Return the [x, y] coordinate for the center point of the cell that contains the specified text.  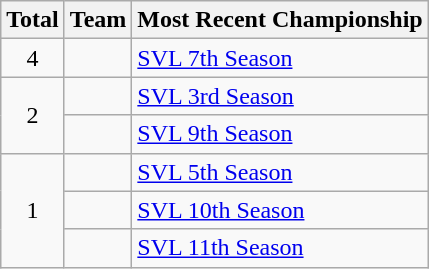
SVL 3rd Season [280, 96]
SVL 7th Season [280, 58]
Team [98, 20]
Total [33, 20]
SVL 11th Season [280, 248]
4 [33, 58]
Most Recent Championship [280, 20]
2 [33, 115]
SVL 9th Season [280, 134]
SVL 10th Season [280, 210]
1 [33, 210]
SVL 5th Season [280, 172]
